For the text-containing cell, return its midpoint in [X, Y] coordinate format. 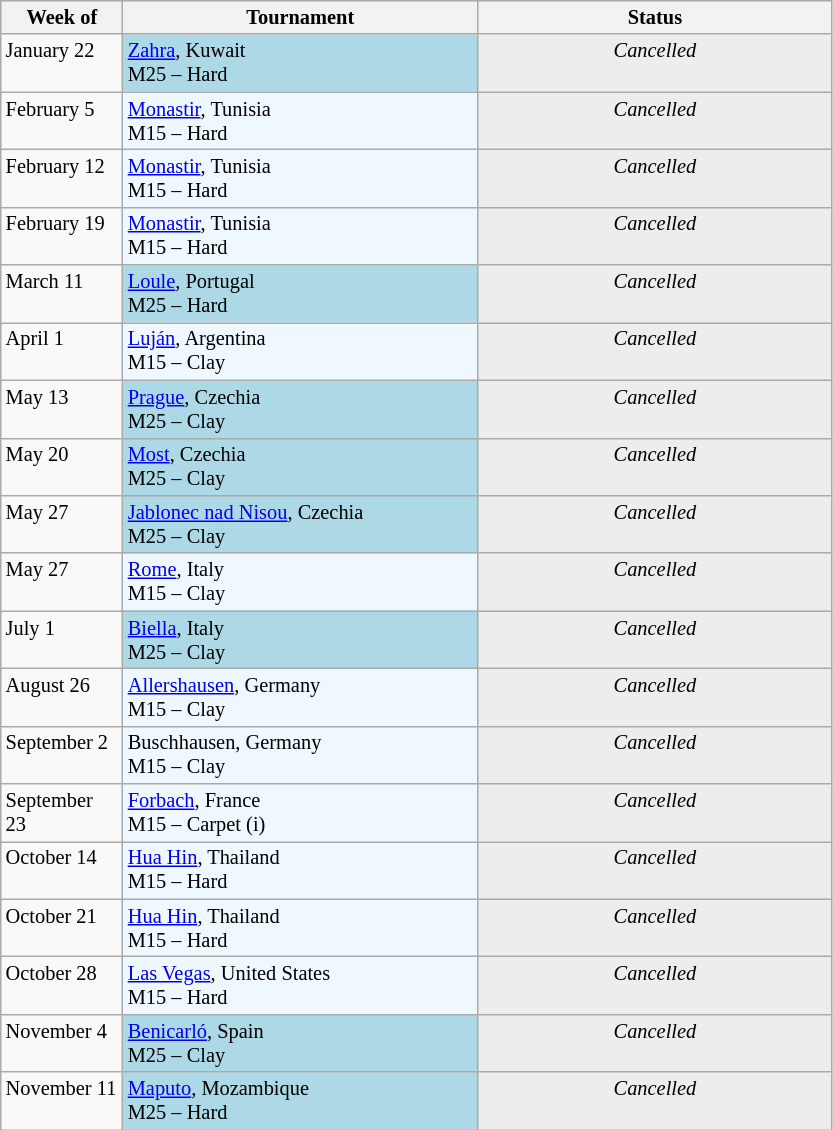
Prague, Czechia M25 – Clay [300, 409]
November 11 [62, 1101]
Week of [62, 17]
November 4 [62, 1043]
May 13 [62, 409]
Loule, Portugal M25 – Hard [300, 294]
Allershausen, Germany M15 – Clay [300, 697]
February 12 [62, 178]
Tournament [300, 17]
March 11 [62, 294]
April 1 [62, 351]
Most, Czechia M25 – Clay [300, 467]
October 28 [62, 985]
February 5 [62, 121]
Status [656, 17]
Benicarló, Spain M25 – Clay [300, 1043]
Forbach, France M15 – Carpet (i) [300, 813]
Zahra, Kuwait M25 – Hard [300, 63]
Jablonec nad Nisou, Czechia M25 – Clay [300, 524]
Luján, Argentina M15 – Clay [300, 351]
Biella, Italy M25 – Clay [300, 640]
July 1 [62, 640]
October 21 [62, 928]
May 20 [62, 467]
October 14 [62, 870]
Maputo, Mozambique M25 – Hard [300, 1101]
February 19 [62, 236]
September 23 [62, 813]
Buschhausen, Germany M15 – Clay [300, 755]
January 22 [62, 63]
Rome, Italy M15 – Clay [300, 582]
August 26 [62, 697]
Las Vegas, United States M15 – Hard [300, 985]
September 2 [62, 755]
